Output the [X, Y] coordinate of the center of the cell containing the given text.  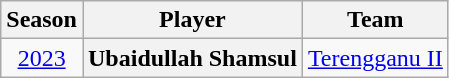
2023 [42, 58]
Player [192, 20]
Ubaidullah Shamsul [192, 58]
Team [375, 20]
Season [42, 20]
Terengganu II [375, 58]
